Capture the cell that displays the provided text and extract its [x, y] central coordinate. 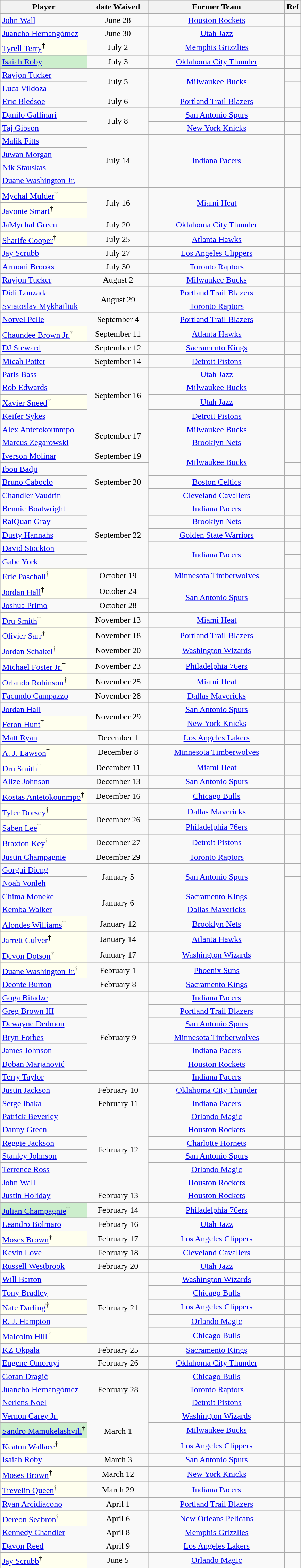
Noah Vonleh [44, 883]
Eugene Omoruyi [44, 1363]
September 20 [118, 482]
Terrence Ross [44, 1169]
January 6 [118, 903]
Didi Louzada [44, 293]
March 29 [118, 1490]
February 13 [118, 1196]
DJ Steward [44, 348]
Terry Taylor [44, 1077]
November 23 [118, 666]
Goran Dragić [44, 1376]
December 26 [118, 820]
Gabe York [44, 561]
Ryan Arcidiacono [44, 1504]
July 2 [118, 48]
December 11 [118, 768]
Sharife Cooper† [44, 239]
December 13 [118, 782]
Ref [293, 7]
Taj Gibson [44, 128]
Mychal Mulder† [44, 195]
Feron Hunt† [44, 723]
July 20 [118, 225]
June 28 [118, 20]
Dusty Hannahs [44, 535]
Will Barton [44, 1279]
Vernon Carey Jr. [44, 1416]
Devon Dotson† [44, 955]
September 17 [118, 436]
Marcus Zegarowski [44, 443]
Joshua Primo [44, 605]
July 5 [118, 82]
Kevin Love [44, 1253]
Chima Moneke [44, 896]
April 9 [118, 1546]
Jarrett Culver† [44, 939]
RaiQuan Gray [44, 522]
February 17 [118, 1239]
Duane Washington Jr. [44, 181]
JaMychal Green [44, 225]
Norvel Pelle [44, 319]
March 3 [118, 1460]
Jordan Schakel† [44, 651]
September 16 [118, 395]
Dewayne Dedmon [44, 1024]
Kemba Walker [44, 910]
February 14 [118, 1210]
Keaton Wallace† [44, 1446]
February 16 [118, 1224]
November 18 [118, 635]
Reggie Jackson [44, 1143]
Chandler Vaudrin [44, 495]
Jay Scrubb [44, 253]
February 18 [118, 1253]
KZ Okpala [44, 1350]
Patrick Beverley [44, 1117]
December 29 [118, 857]
February 1 [118, 970]
Paris Bass [44, 374]
Armoni Brooks [44, 267]
July 14 [118, 161]
July 6 [118, 102]
Chaundee Brown Jr.† [44, 333]
Tyrell Terry† [44, 48]
Facundo Campazzo [44, 696]
Former Team [217, 7]
September 12 [118, 348]
Rob Edwards [44, 388]
October 28 [118, 605]
June 5 [118, 1560]
Tony Bradley [44, 1292]
Juwan Morgan [44, 154]
September 11 [118, 333]
Iverson Molinar [44, 456]
Danny Green [44, 1130]
August 29 [118, 300]
Xavier Sneed† [44, 402]
April 6 [118, 1518]
Dereon Seabron† [44, 1518]
September 4 [118, 319]
Jordan Hall [44, 709]
November 29 [118, 717]
Julian Champagnie† [44, 1210]
July 8 [118, 121]
July 16 [118, 202]
January 5 [118, 876]
Stanley Johnson [44, 1156]
Luca Vildoza [44, 88]
Justin Champagnie [44, 857]
March 1 [118, 1431]
Malcolm Hill† [44, 1335]
July 27 [118, 253]
Keifer Sykes [44, 416]
Nate Darling† [44, 1307]
Kennedy Chandler [44, 1533]
Serge Ibaka [44, 1103]
Sandro Mamukelashvili† [44, 1430]
Danilo Gallinari [44, 115]
Saben Lee† [44, 827]
Nerlens Noel [44, 1403]
Javonte Smart† [44, 211]
Boston Celtics [217, 482]
Jay Scrubb† [44, 1560]
Micah Potter [44, 361]
Sviatoslav Mykhailiuk [44, 306]
Justin Holiday [44, 1196]
Phoenix Suns [217, 970]
James Johnson [44, 1050]
January 14 [118, 939]
Justin Jackson [44, 1090]
Malik Fitts [44, 141]
February 11 [118, 1103]
March 12 [118, 1474]
February 9 [118, 1037]
Gorgui Dieng [44, 870]
Matt Ryan [44, 738]
Duane Washington Jr.† [44, 970]
Boban Marjanović [44, 1064]
February 8 [118, 985]
Jordan Hall† [44, 591]
Leandro Bolmaro [44, 1224]
February 21 [118, 1308]
Russell Westbrook [44, 1266]
August 2 [118, 280]
February 25 [118, 1350]
date Waived [118, 7]
January 12 [118, 924]
Alondes Williams† [44, 924]
New Orleans Pelicans [217, 1518]
Ibou Badji [44, 469]
December 1 [118, 738]
Greg Brown III [44, 1011]
April 8 [118, 1533]
September 22 [118, 535]
April 1 [118, 1504]
Golden State Warriors [217, 535]
Bryn Forbes [44, 1037]
February 10 [118, 1090]
July 25 [118, 239]
Alex Antetokounmpo [44, 430]
Olivier Sarr† [44, 635]
November 13 [118, 620]
December 27 [118, 842]
Bennie Boatwright [44, 509]
July 30 [118, 267]
Eric Paschall† [44, 575]
Trevelin Queen† [44, 1490]
David Stockton [44, 548]
February 28 [118, 1389]
Bruno Caboclo [44, 482]
November 20 [118, 651]
September 19 [118, 456]
Kostas Antetokounmpo† [44, 796]
Charlotte Hornets [217, 1143]
February 26 [118, 1363]
Eric Bledsoe [44, 102]
September 14 [118, 361]
A. J. Lawson† [44, 752]
Davon Reed [44, 1546]
January 17 [118, 955]
October 24 [118, 591]
R. J. Hampton [44, 1321]
November 28 [118, 696]
December 8 [118, 752]
Orlando Robinson† [44, 682]
February 20 [118, 1266]
July 3 [118, 62]
December 16 [118, 796]
October 19 [118, 575]
Nik Stauskas [44, 167]
Player [44, 7]
Braxton Key† [44, 842]
Deonte Burton [44, 985]
November 25 [118, 682]
Michael Foster Jr.† [44, 666]
Tyler Dorsey† [44, 812]
Goga Bitadze [44, 998]
February 12 [118, 1150]
June 30 [118, 33]
Alize Johnson [44, 782]
